Identify which cell holds the provided text, then report its (X, Y) central coordinate. 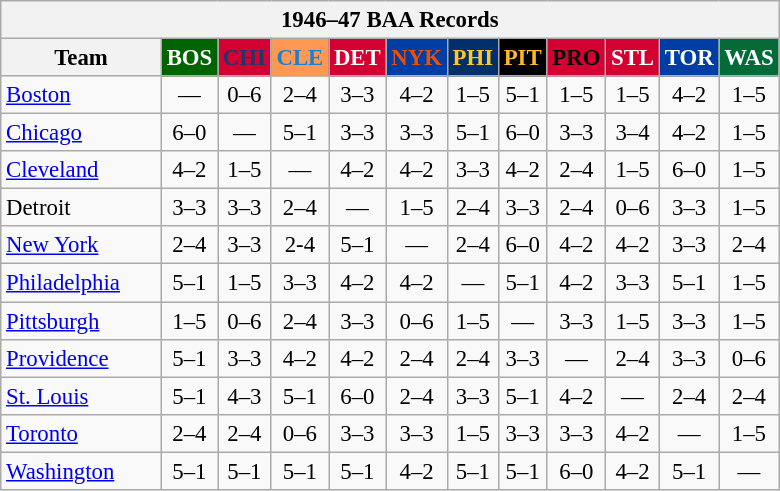
PHI (472, 58)
Boston (82, 95)
St. Louis (82, 396)
Detroit (82, 208)
STL (633, 58)
DET (358, 58)
NYK (416, 58)
Providence (82, 358)
New York (82, 245)
PRO (576, 58)
CLE (300, 58)
Philadelphia (82, 283)
Cleveland (82, 170)
Team (82, 58)
CHI (245, 58)
3–4 (633, 133)
WAS (749, 58)
2-4 (300, 245)
1946–47 BAA Records (390, 20)
Chicago (82, 133)
Toronto (82, 433)
TOR (689, 58)
Washington (82, 471)
BOS (189, 58)
Pittsburgh (82, 321)
PIT (522, 58)
4–3 (245, 396)
